Provide the [x, y] coordinate of the cell's center where the given text is located.  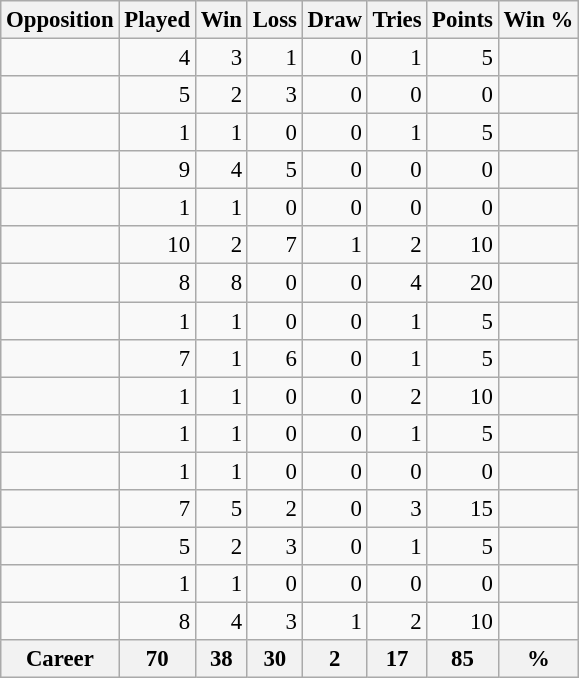
Points [462, 20]
Win % [538, 20]
6 [274, 358]
Loss [274, 20]
9 [157, 170]
85 [462, 659]
30 [274, 659]
Played [157, 20]
% [538, 659]
Win [221, 20]
38 [221, 659]
Tries [397, 20]
Career [60, 659]
Draw [334, 20]
17 [397, 659]
70 [157, 659]
Opposition [60, 20]
15 [462, 509]
20 [462, 283]
